Locate the cell with the specified text and output its [x, y] center coordinate. 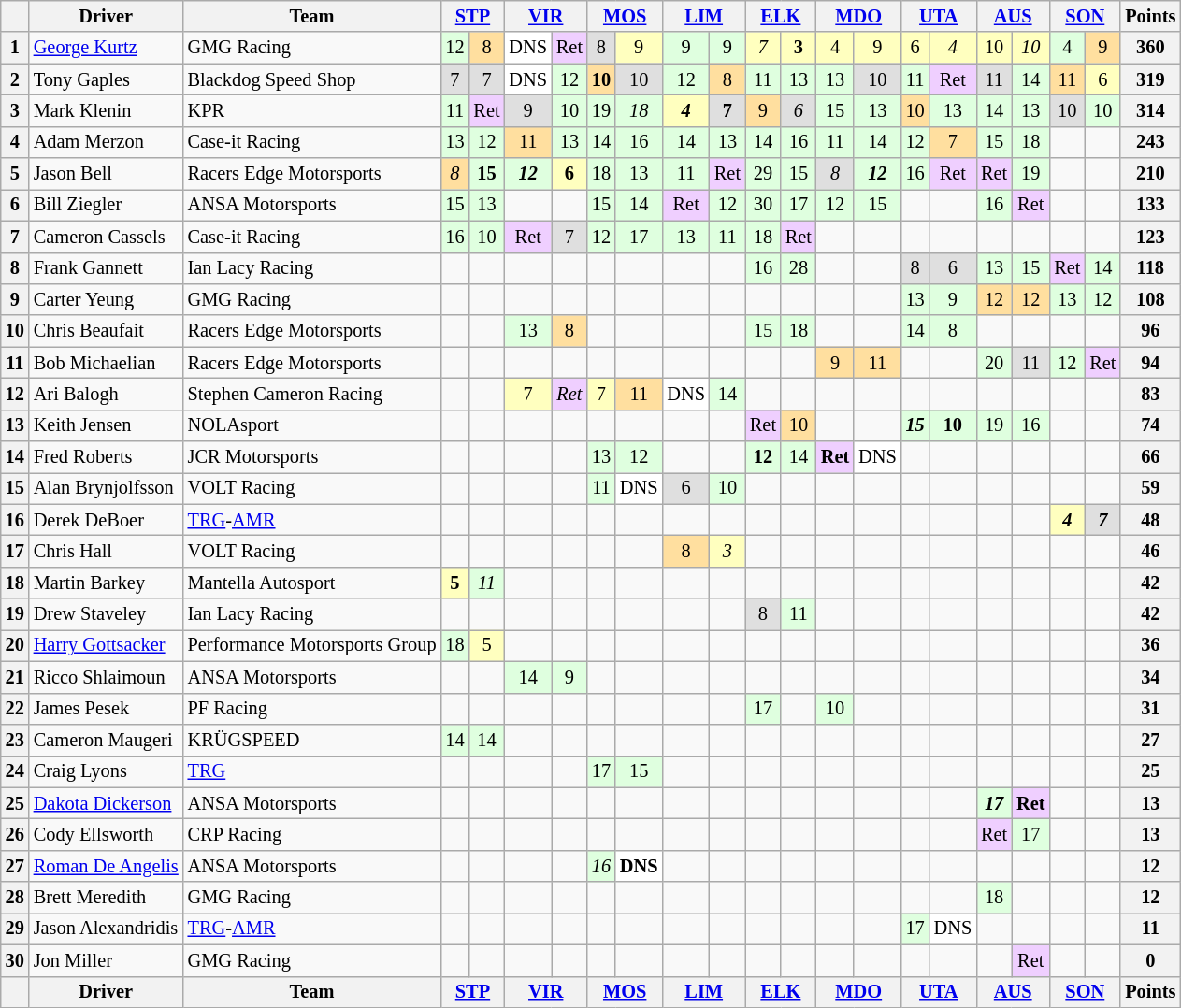
Carter Yeung [107, 299]
NOLAsport [312, 425]
Chris Beaufait [107, 331]
Bill Ziegler [107, 205]
KPR [312, 110]
Adam Merzon [107, 142]
Jason Alexandridis [107, 929]
JCR Motorsports [312, 457]
319 [1150, 79]
Cody Ellsworth [107, 834]
Performance Motorsports Group [312, 645]
Bob Michaelian [107, 363]
24 [15, 771]
Dakota Dickerson [107, 803]
Fred Roberts [107, 457]
34 [1150, 677]
2 [15, 79]
22 [15, 709]
Jason Bell [107, 174]
Keith Jensen [107, 425]
Chris Hall [107, 551]
Tony Gaples [107, 79]
314 [1150, 110]
Blackdog Speed Shop [312, 79]
Ari Balogh [107, 394]
PF Racing [312, 709]
23 [15, 740]
66 [1150, 457]
George Kurtz [107, 48]
Martin Barkey [107, 583]
Brett Meredith [107, 898]
133 [1150, 205]
James Pesek [107, 709]
Derek DeBoer [107, 520]
123 [1150, 237]
Roman De Angelis [107, 866]
Mantella Autosport [312, 583]
36 [1150, 645]
243 [1150, 142]
210 [1150, 174]
Frank Gannett [107, 268]
21 [15, 677]
Harry Gottsacker [107, 645]
TRG [312, 771]
83 [1150, 394]
Jon Miller [107, 960]
0 [1150, 960]
108 [1150, 299]
Alan Brynjolfsson [107, 488]
Cameron Maugeri [107, 740]
Craig Lyons [107, 771]
360 [1150, 48]
74 [1150, 425]
96 [1150, 331]
1 [15, 48]
Mark Klenin [107, 110]
26 [15, 834]
46 [1150, 551]
KRÜGSPEED [312, 740]
48 [1150, 520]
CRP Racing [312, 834]
31 [1150, 709]
Stephen Cameron Racing [312, 394]
Ricco Shlaimoun [107, 677]
94 [1150, 363]
Drew Staveley [107, 614]
118 [1150, 268]
Cameron Cassels [107, 237]
59 [1150, 488]
